Search for the cell housing the specified text and yield its [X, Y] center coordinate. 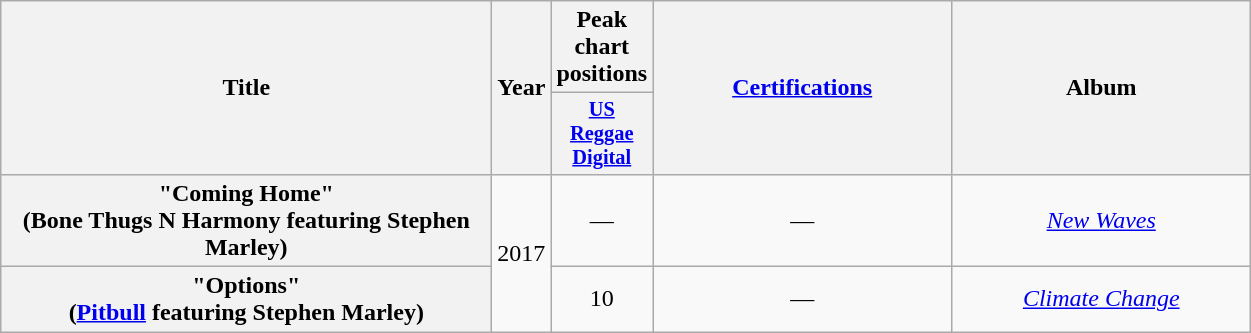
Year [522, 88]
Certifications [802, 88]
Title [246, 88]
Album [1102, 88]
"Coming Home"(Bone Thugs N Harmony featuring Stephen Marley) [246, 220]
US Reggae Digital [602, 134]
10 [602, 300]
2017 [522, 252]
New Waves [1102, 220]
Climate Change [1102, 300]
Peak chart positions [602, 47]
"Options" (Pitbull featuring Stephen Marley) [246, 300]
